Detect which cell encompasses the target text, then output its [x, y] center coordinate. 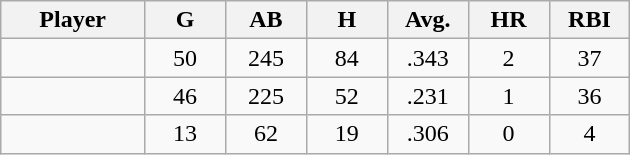
36 [590, 96]
1 [508, 96]
.306 [428, 134]
46 [186, 96]
HR [508, 20]
AB [266, 20]
19 [346, 134]
.343 [428, 58]
84 [346, 58]
.231 [428, 96]
52 [346, 96]
245 [266, 58]
37 [590, 58]
H [346, 20]
62 [266, 134]
0 [508, 134]
2 [508, 58]
50 [186, 58]
Player [73, 20]
Avg. [428, 20]
13 [186, 134]
225 [266, 96]
4 [590, 134]
RBI [590, 20]
G [186, 20]
